Return [X, Y] of the center of cell containing provided text 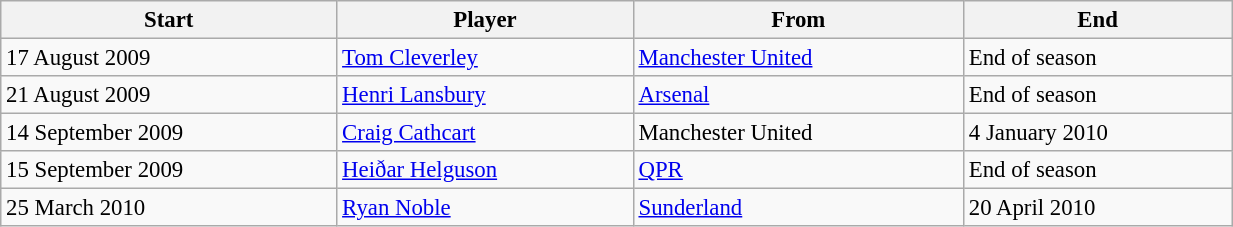
Henri Lansbury [485, 95]
25 March 2010 [169, 208]
Tom Cleverley [485, 58]
Ryan Noble [485, 208]
Sunderland [798, 208]
20 April 2010 [1098, 208]
14 September 2009 [169, 133]
17 August 2009 [169, 58]
End [1098, 20]
QPR [798, 170]
15 September 2009 [169, 170]
From [798, 20]
Arsenal [798, 95]
Player [485, 20]
4 January 2010 [1098, 133]
Heiðar Helguson [485, 170]
Start [169, 20]
21 August 2009 [169, 95]
Craig Cathcart [485, 133]
